Pinpoint the cell where the given text exists, returning its [x, y] midpoint coordinate. 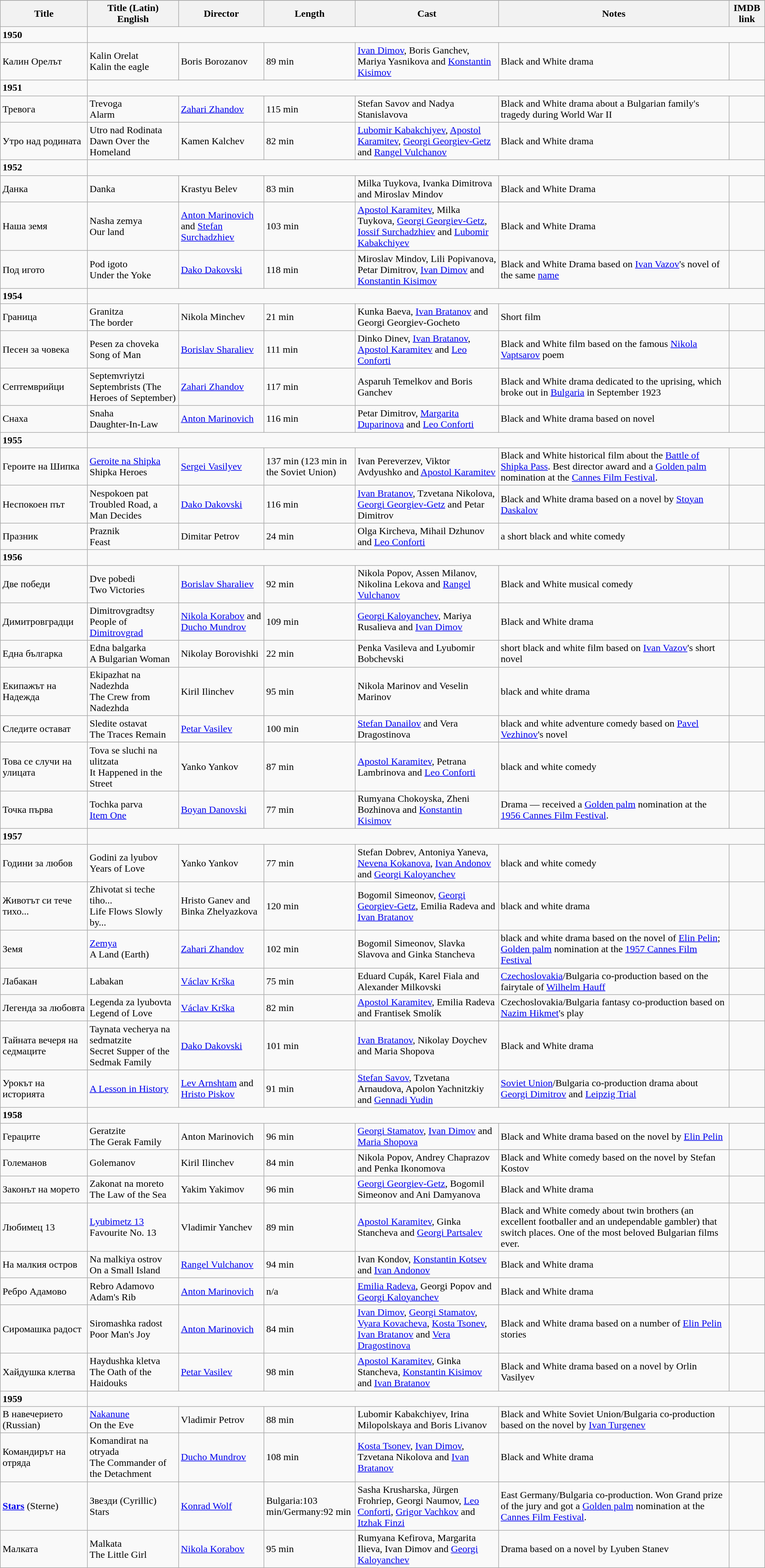
Georgi Stamatov, Ivan Dimov and Maria Shopova [427, 1136]
Black and White comedy based on the novel by Stefan Kostov [614, 1163]
Законът на морето [44, 1189]
Na malkiya ostrovOn a Small Island [133, 1264]
Песен за човека [44, 349]
Bogomil Simeonov, Georgi Georgiev-Getz, Emilia Radeva and Ivan Bratanov [427, 906]
102 min [310, 949]
SeptemvriytziSeptembrists (The Heroes of September) [133, 387]
Black and White film based on the famous Nikola Vaptsarov poem [614, 349]
Ivan Kondov, Konstantin Kotsev and Ivan Andonov [427, 1264]
92 min [310, 584]
1950 [44, 35]
Danka [133, 189]
GranitzaThe border [133, 317]
Rumyana Kefirova, Margarita Ilieva, Ivan Dimov and Georgi Kaloyanchev [427, 1549]
Black and White Soviet Union/Bulgaria co-production based on the novel by Ivan Turgenev [614, 1420]
Czechoslovakia/Bulgaria fantasy co-production based on Nazim Hikmet's play [614, 1008]
Lubomir Kabakchiyev, Irina Milopolskaya and Boris Livanov [427, 1420]
MalkataThe Little Girl [133, 1549]
Lyubimetz 13Favourite No. 13 [133, 1227]
Граница [44, 317]
Black and White Drama based on Ivan Vazov's novel of the same name [614, 269]
Nikolay Borovishki [221, 654]
Yakim Yakimov [221, 1189]
88 min [310, 1420]
Stefan Savov, Tzvetana Arnaudova, Apolon Yachnitzkiy and Gennadi Yudin [427, 1089]
Години за любов [44, 863]
Nikola Korabov [221, 1549]
Dve pobediTwo Victories [133, 584]
Sledite ostavatThe Traces Remain [133, 729]
short black and white film based on Ivan Vazov's short novel [614, 654]
NakanuneOn the Eve [133, 1420]
Nikola Popov, Andrey Chaprazov and Penka Ikonomova [427, 1163]
Ekipazhat na NadezhdaThe Crew from Nadezhda [133, 691]
Наша земя [44, 226]
Apostol Karamitev, Ginka Stancheva, Konstantin Kisimov and Ivan Bratanov [427, 1372]
Zhivotat si teche tiho...Life Flows Slowly by... [133, 906]
109 min [310, 622]
Georgi Georgiev-Getz, Bogomil Simeonov and Ani Damyanova [427, 1189]
Kamen Kalchev [221, 141]
1959 [44, 1399]
137 min (123 min in the Soviet Union) [310, 467]
22 min [310, 654]
Големанов [44, 1163]
Неспокоен път [44, 504]
Black and White drama based on a novel by Orlin Vasilyev [614, 1372]
Edna balgarkaA Bulgarian Woman [133, 654]
ZemyaA Land (Earth) [133, 949]
black and white adventure comedy based on Pavel Vezhinov's novel [614, 729]
1957 [44, 836]
Tova se sluchi na ulitzataIt Happened in the Street [133, 767]
98 min [310, 1372]
Една българка [44, 654]
Гераците [44, 1136]
Zakonat na moretoThe Law of the Sea [133, 1189]
Drama — received a Golden palm nomination at the 1956 Cannes Film Festival. [614, 810]
Nikola Marinov and Veselin Marinov [427, 691]
Black and White drama based on the novel by Elin Pelin [614, 1136]
1956 [44, 557]
Nikola Korabov and Ducho Mundrov [221, 622]
Rebro AdamovoAdam's Rib [133, 1291]
Легенда за любовта [44, 1008]
Kunka Baeva, Ivan Bratanov and Georgi Georgiev-Gocheto [427, 317]
Black and White drama based on a novel by Stoyan Daskalov [614, 504]
Lubomir Kabakchiyev, Apostol Karamitev, Georgi Georgiev-Getz and Rangel Vulchanov [427, 141]
Урокът на историята [44, 1089]
Labakan [133, 982]
Nikola Minchev [221, 317]
Ребро Адамово [44, 1291]
Утро над родината [44, 141]
Georgi Kaloyanchev, Mariya Rusalieva and Ivan Dimov [427, 622]
Apostol Karamitev, Emilia Radeva and Frantisek Smolík [427, 1008]
Stefan Dobrev, Antoniya Yaneva, Nevena Kokanova, Ivan Andonov and Georgi Kaloyanchev [427, 863]
Ivan Dimov, Boris Ganchev, Mariya Yasnikova and Konstantin Kisimov [427, 61]
Siromashka radostPoor Man's Joy [133, 1329]
111 min [310, 349]
Снаха [44, 419]
83 min [310, 189]
Black and White drama based on novel [614, 419]
Хайдушка клетва [44, 1372]
Komandirat na otryadaThe Commander of the Detachment [133, 1457]
black and white drama based on the novel of Elin Pelin; Golden palm nomination at the 1957 Cannes Film Festival [614, 949]
Emilia Radeva, Georgi Popov and Georgi Kaloyanchev [427, 1291]
Любимец 13 [44, 1227]
Apostol Karamitev, Petrana Lambrinova and Leo Conforti [427, 767]
Boris Borozanov [221, 61]
Title (Latin)English [133, 14]
Lev Arnshtam and Hristo Piskov [221, 1089]
75 min [310, 982]
Nespokoen patTroubled Road, a Man Decides [133, 504]
Vladimir Yanchev [221, 1227]
Героите на Шипка [44, 467]
Soviet Union/Bulgaria co-production drama about Georgi Dimitrov and Leipzig Trial [614, 1089]
Utro nad RodinataDawn Over the Homeland [133, 141]
Stars (Sterne) [44, 1506]
Boyan Danovski [221, 810]
Тревога [44, 109]
SnahaDaughter-In-Law [133, 419]
Командирът на отряда [44, 1457]
100 min [310, 729]
Точка първа [44, 810]
a short black and white comedy [614, 536]
Ducho Mundrov [221, 1457]
Asparuh Temelkov and Boris Ganchev [427, 387]
Звезди (Cyrillic)Stars [133, 1506]
Kalin OrelatKalin the eagle [133, 61]
Black and White drama based on a number of Elin Pelin stories [614, 1329]
Калин Орелът [44, 61]
Ivan Bratanov, Tzvetana Nikolova, Georgi Georgiev-Getz and Petar Dimitrov [427, 504]
Apostol Karamitev, Milka Tuykova, Georgi Georgiev-Getz, Iossif Surchadzhiev and Lubomir Kabakchiyev [427, 226]
Екипажът на Надежда [44, 691]
Director [221, 14]
Milka Tuykova, Ivanka Dimitrova and Miroslav Mindov [427, 189]
Dimitar Petrov [221, 536]
Black and White drama about a Bulgarian family's tragedy during World War II [614, 109]
Anton Marinovich and Stefan Surchadzhiev [221, 226]
DimitrovgradtsyPeople of Dimitrovgrad [133, 622]
115 min [310, 109]
87 min [310, 767]
24 min [310, 536]
Golemanov [133, 1163]
Petar Dimitrov, Margarita Duparinova and Leo Conforti [427, 419]
TrevogaAlarm [133, 109]
Тайната вечеря на седмаците [44, 1045]
На малкия остров [44, 1264]
A Lesson in History [133, 1089]
Pod igotoUnder the Yoke [133, 269]
Vladimir Petrov [221, 1420]
Short film [614, 317]
Geroite na ShipkaShipka Heroes [133, 467]
Pesen za chovekaSong of Man [133, 349]
Това се случи на улицата [44, 767]
Под игото [44, 269]
Title [44, 14]
Rumyana Chokoyska, Zheni Bozhinova and Konstantin Kisimov [427, 810]
Cast [427, 14]
East Germany/Bulgaria co-production. Won Grand prize of the jury and got a Golden palm nomination at the Cannes Film Festival. [614, 1506]
Rangel Vulchanov [221, 1264]
Olga Kircheva, Mihail Dzhunov and Leo Conforti [427, 536]
Hristo Ganev and Binka Zhelyazkova [221, 906]
21 min [310, 317]
IMDB link [747, 14]
Димитровградци [44, 622]
GeratziteThe Gerak Family [133, 1136]
Животът си тече тихо... [44, 906]
Dinko Dinev, Ivan Bratanov, Apostol Karamitev and Leo Conforti [427, 349]
Tochka parvaItem One [133, 810]
Nasha zemyaOur land [133, 226]
Две победи [44, 584]
103 min [310, 226]
Stefan Danailov and Vera Dragostinova [427, 729]
Black and White historical film about the Battle of Shipka Pass. Best director award and a Golden palm nomination at the Cannes Film Festival. [614, 467]
91 min [310, 1089]
Следите остават [44, 729]
Малката [44, 1549]
Sergei Vasilyev [221, 467]
Ivan Dimov, Georgi Stamatov, Vyara Kovacheva, Kosta Tsonev, Ivan Bratanov and Vera Dragostinova [427, 1329]
1954 [44, 296]
Konrad Wolf [221, 1506]
118 min [310, 269]
Nikola Popov, Assen Milanov, Nikolina Lekova and Rangel Vulchanov [427, 584]
Drama based on a novel by Lyuben Stanev [614, 1549]
Ivan Pereverzev, Viktor Avdyushko and Apostol Karamitev [427, 467]
1951 [44, 88]
PraznikFeast [133, 536]
Ivan Bratanov, Nikolay Doychev and Maria Shopova [427, 1045]
94 min [310, 1264]
Септемврийци [44, 387]
Godini za lyubovYears of Love [133, 863]
1952 [44, 168]
Eduard Cupák, Karel Fiala and Alexander Milkovski [427, 982]
Black and White drama dedicated to the uprising, which broke out in Bulgaria in September 1923 [614, 387]
117 min [310, 387]
Notes [614, 14]
В навечерието (Russian) [44, 1420]
1955 [44, 440]
Black and White musical comedy [614, 584]
Sasha Krusharska, Jürgen Frohriep, Georgi Naumov, Leo Conforti, Grigor Vachkov and Itzhak Finzi [427, 1506]
Празник [44, 536]
Сиромашка радост [44, 1329]
Apostol Karamitev, Ginka Stancheva and Georgi Partsalev [427, 1227]
Haydushka kletvaThe Oath of the Haidouks [133, 1372]
Taynata vecherya na sedmatziteSecret Supper of the Sedmak Family [133, 1045]
Bogomil Simeonov, Slavka Slavova and Ginka Stancheva [427, 949]
Лабакан [44, 982]
101 min [310, 1045]
Stefan Savov and Nadya Stanislavova [427, 109]
Length [310, 14]
Krastyu Belev [221, 189]
Miroslav Mindov, Lili Popivanova, Petar Dimitrov, Ivan Dimov and Konstantin Kisimov [427, 269]
n/a [310, 1291]
Земя [44, 949]
Bulgaria:103 min/Germany:92 min [310, 1506]
108 min [310, 1457]
Kosta Tsonev, Ivan Dimov, Tzvetana Nikolova and Ivan Bratanov [427, 1457]
Czechoslovakia/Bulgaria co-production based on the fairytale of Wilhelm Hauff [614, 982]
120 min [310, 906]
Legenda za lyubovtaLegend of Love [133, 1008]
1958 [44, 1115]
Данка [44, 189]
Penka Vasileva and Lyubomir Bobchevski [427, 654]
